Return [x, y] of the center of cell containing provided text 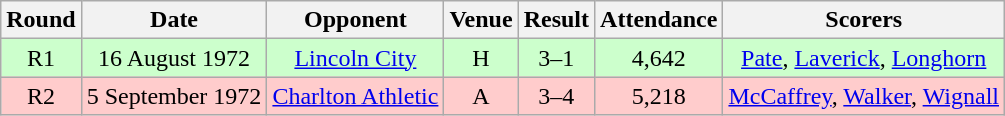
3–1 [556, 58]
3–4 [556, 96]
Opponent [356, 20]
5 September 1972 [174, 96]
R1 [41, 58]
Lincoln City [356, 58]
McCaffrey, Walker, Wignall [864, 96]
Attendance [659, 20]
A [481, 96]
Round [41, 20]
Scorers [864, 20]
Charlton Athletic [356, 96]
R2 [41, 96]
Venue [481, 20]
4,642 [659, 58]
Pate, Laverick, Longhorn [864, 58]
5,218 [659, 96]
H [481, 58]
Date [174, 20]
16 August 1972 [174, 58]
Result [556, 20]
